Return [X, Y] of the center of cell containing provided text 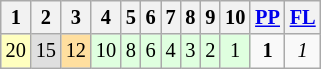
7 [171, 17]
20 [16, 51]
15 [46, 51]
FL [303, 17]
PP [268, 17]
12 [76, 51]
9 [210, 17]
5 [131, 17]
